Capture the cell that displays the provided text and extract its [x, y] central coordinate. 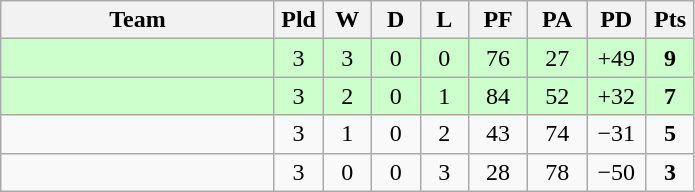
+49 [616, 58]
78 [558, 172]
43 [498, 134]
Pld [298, 20]
+32 [616, 96]
−50 [616, 172]
9 [670, 58]
−31 [616, 134]
W [348, 20]
74 [558, 134]
52 [558, 96]
84 [498, 96]
Team [138, 20]
L [444, 20]
PF [498, 20]
Pts [670, 20]
PD [616, 20]
5 [670, 134]
D [396, 20]
27 [558, 58]
PA [558, 20]
7 [670, 96]
28 [498, 172]
76 [498, 58]
